Provide the (X, Y) coordinate of the cell's center where the given text is located.  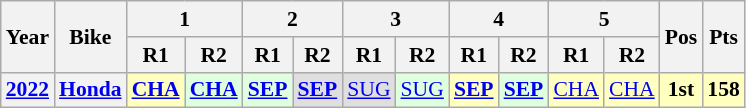
4 (498, 19)
Pts (724, 36)
Year (28, 36)
158 (724, 90)
1st (682, 90)
Pos (682, 36)
5 (604, 19)
Honda (90, 90)
1 (185, 19)
Bike (90, 36)
3 (396, 19)
2022 (28, 90)
2 (292, 19)
